For the text-containing cell, return its midpoint in [x, y] coordinate format. 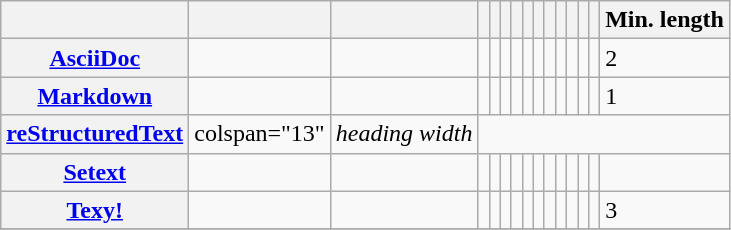
AsciiDoc [95, 58]
Markdown [95, 96]
reStructuredText [95, 134]
Texy! [95, 210]
Setext [95, 172]
3 [665, 210]
Min. length [665, 20]
2 [665, 58]
colspan="13" [260, 134]
1 [665, 96]
heading width [404, 134]
